Identify which cell holds the provided text, then report its [x, y] central coordinate. 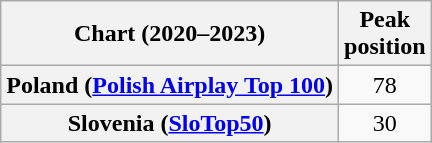
Peakposition [385, 34]
78 [385, 85]
30 [385, 123]
Chart (2020–2023) [170, 34]
Poland (Polish Airplay Top 100) [170, 85]
Slovenia (SloTop50) [170, 123]
